Provide the (X, Y) coordinate of the cell's center where the given text is located.  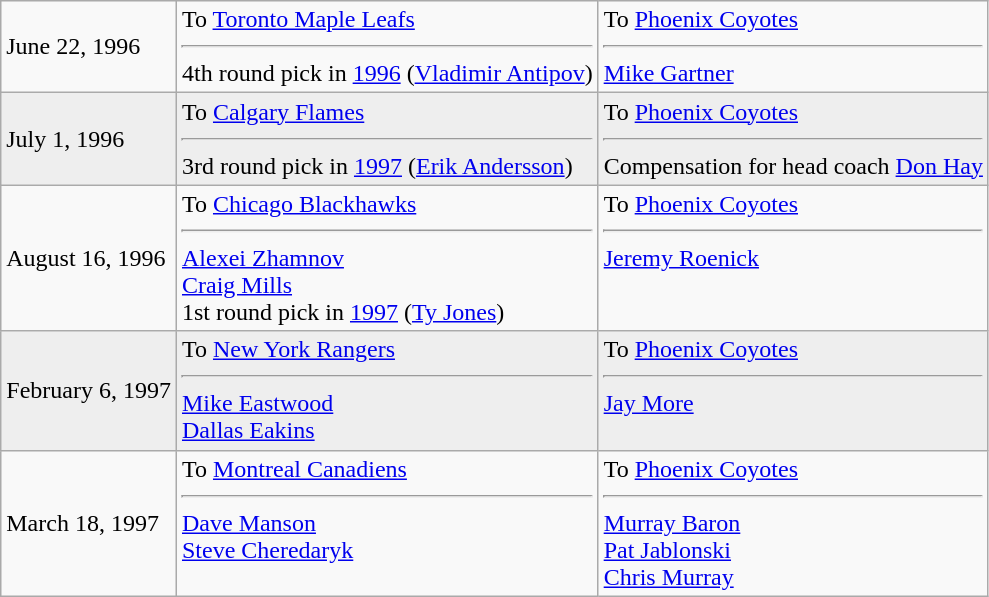
June 22, 1996 (89, 47)
To Phoenix CoyotesJeremy Roenick (793, 258)
To Montreal CanadiensDave Manson Steve Cheredaryk (387, 523)
To Chicago BlackhawksAlexei Zhamnov Craig Mills 1st round pick in 1997 (Ty Jones) (387, 258)
To New York RangersMike Eastwood Dallas Eakins (387, 390)
August 16, 1996 (89, 258)
March 18, 1997 (89, 523)
February 6, 1997 (89, 390)
To Phoenix CoyotesMurray Baron Pat Jablonski Chris Murray (793, 523)
To Phoenix CoyotesMike Gartner (793, 47)
To Toronto Maple Leafs4th round pick in 1996 (Vladimir Antipov) (387, 47)
To Phoenix CoyotesCompensation for head coach Don Hay (793, 139)
July 1, 1996 (89, 139)
To Calgary Flames3rd round pick in 1997 (Erik Andersson) (387, 139)
To Phoenix CoyotesJay More (793, 390)
